Return [x, y] of the center of cell containing provided text 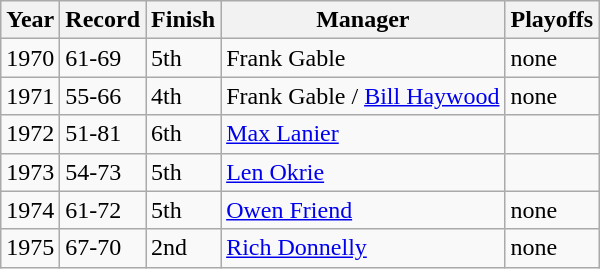
Rich Donnelly [363, 248]
1974 [30, 210]
1972 [30, 134]
Record [103, 20]
Year [30, 20]
Finish [184, 20]
61-69 [103, 58]
Frank Gable [363, 58]
4th [184, 96]
67-70 [103, 248]
54-73 [103, 172]
Frank Gable / Bill Haywood [363, 96]
6th [184, 134]
55-66 [103, 96]
1975 [30, 248]
Playoffs [552, 20]
Owen Friend [363, 210]
Max Lanier [363, 134]
1970 [30, 58]
Len Okrie [363, 172]
2nd [184, 248]
Manager [363, 20]
1971 [30, 96]
51-81 [103, 134]
61-72 [103, 210]
1973 [30, 172]
